Search for the cell housing the specified text and yield its [X, Y] center coordinate. 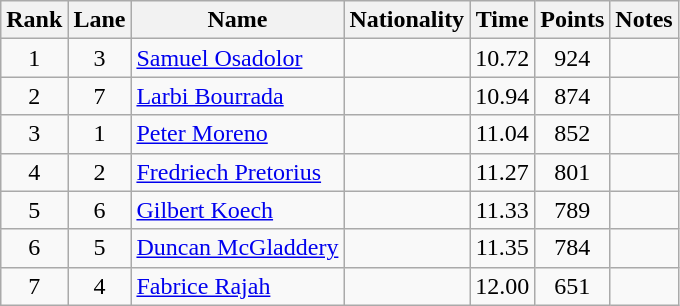
784 [572, 248]
651 [572, 286]
Name [238, 20]
11.35 [502, 248]
11.33 [502, 210]
Gilbert Koech [238, 210]
Larbi Bourrada [238, 96]
Samuel Osadolor [238, 58]
Time [502, 20]
Peter Moreno [238, 134]
11.04 [502, 134]
Lane [100, 20]
801 [572, 172]
Fredriech Pretorius [238, 172]
Duncan McGladdery [238, 248]
924 [572, 58]
Fabrice Rajah [238, 286]
852 [572, 134]
874 [572, 96]
Notes [644, 20]
10.94 [502, 96]
11.27 [502, 172]
12.00 [502, 286]
Nationality [407, 20]
Rank [34, 20]
789 [572, 210]
Points [572, 20]
10.72 [502, 58]
